Return [X, Y] of the center of cell containing provided text 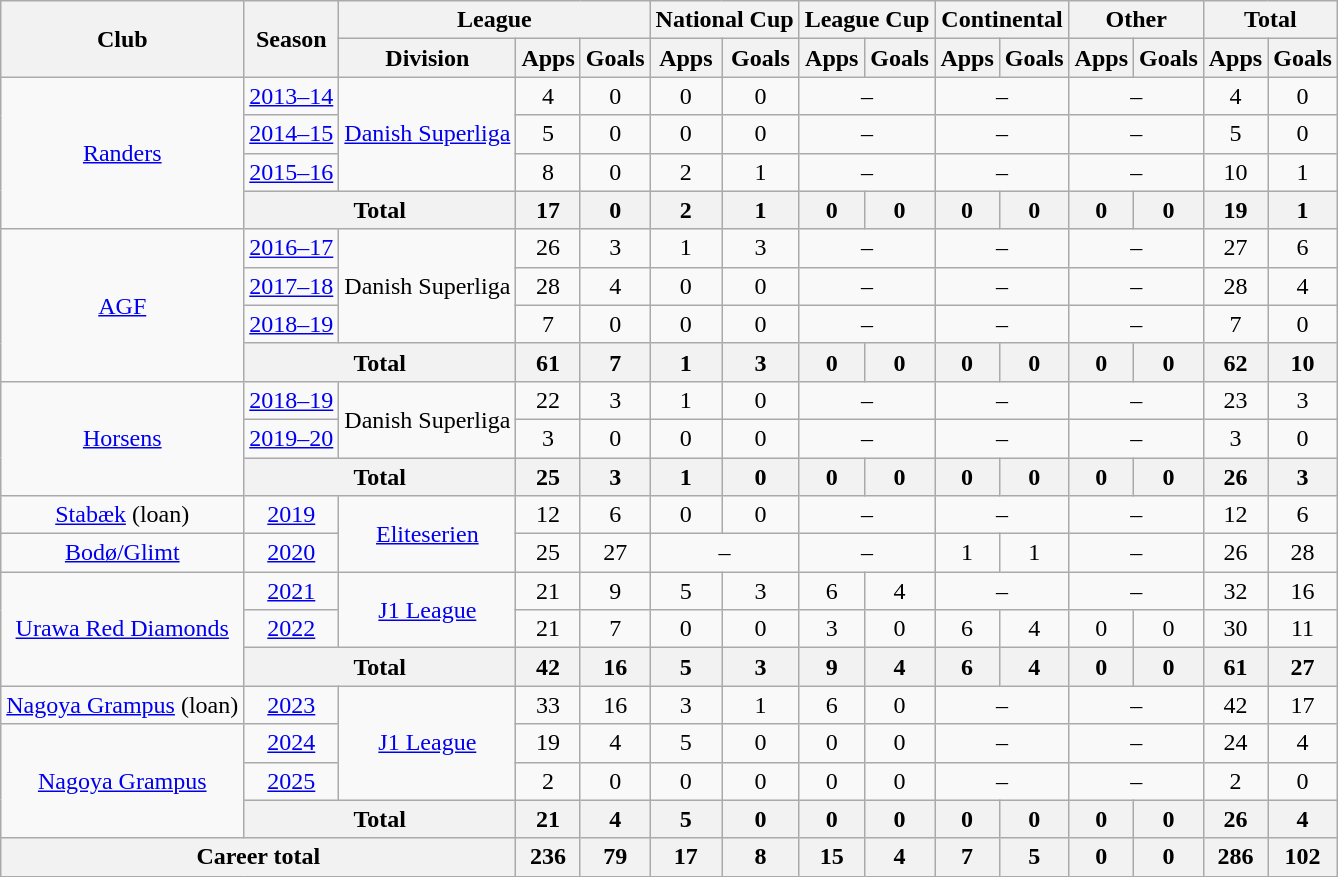
2025 [292, 781]
Nagoya Grampus (loan) [122, 705]
Club [122, 39]
30 [1235, 629]
League [494, 20]
15 [832, 857]
Urawa Red Diamonds [122, 629]
23 [1235, 400]
2022 [292, 629]
Continental [1002, 20]
286 [1235, 857]
Bodø/Glimt [122, 553]
Division [428, 58]
2021 [292, 591]
Nagoya Grampus [122, 781]
102 [1303, 857]
2014–15 [292, 134]
62 [1235, 362]
2019 [292, 515]
League Cup [867, 20]
Season [292, 39]
236 [548, 857]
24 [1235, 743]
79 [615, 857]
11 [1303, 629]
Eliteserien [428, 534]
Randers [122, 153]
2020 [292, 553]
Horsens [122, 438]
22 [548, 400]
Stabæk (loan) [122, 515]
2019–20 [292, 438]
2024 [292, 743]
2013–14 [292, 96]
2016–17 [292, 248]
2023 [292, 705]
Career total [258, 857]
AGF [122, 305]
Other [1136, 20]
33 [548, 705]
National Cup [724, 20]
32 [1235, 591]
2015–16 [292, 172]
2017–18 [292, 286]
